Determine the [x, y] coordinate at the center of the cell enclosing the given text.  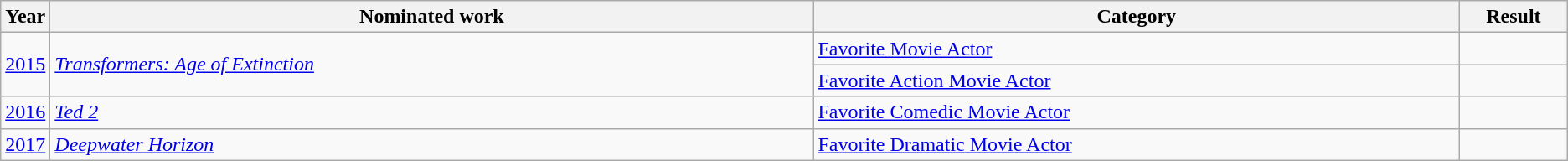
Year [25, 17]
Favorite Action Movie Actor [1137, 80]
Nominated work [432, 17]
Ted 2 [432, 112]
Deepwater Horizon [432, 144]
Favorite Movie Actor [1137, 49]
Favorite Dramatic Movie Actor [1137, 144]
Result [1514, 17]
2017 [25, 144]
2015 [25, 65]
Transformers: Age of Extinction [432, 65]
Category [1137, 17]
2016 [25, 112]
Favorite Comedic Movie Actor [1137, 112]
